Output the [X, Y] coordinate of the center of the cell containing the given text.  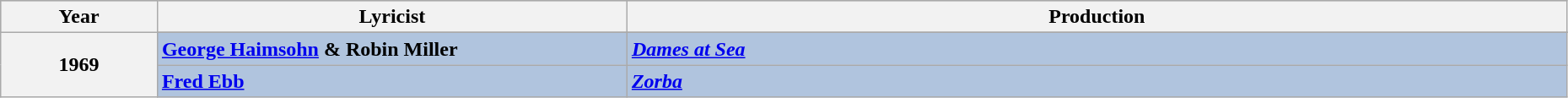
Fred Ebb [391, 81]
Zorba [1097, 81]
Year [79, 17]
George Haimsohn & Robin Miller [391, 49]
Dames at Sea [1097, 49]
Lyricist [391, 17]
1969 [79, 65]
Production [1097, 17]
